Provide the (X, Y) coordinate of the cell's center where the given text is located.  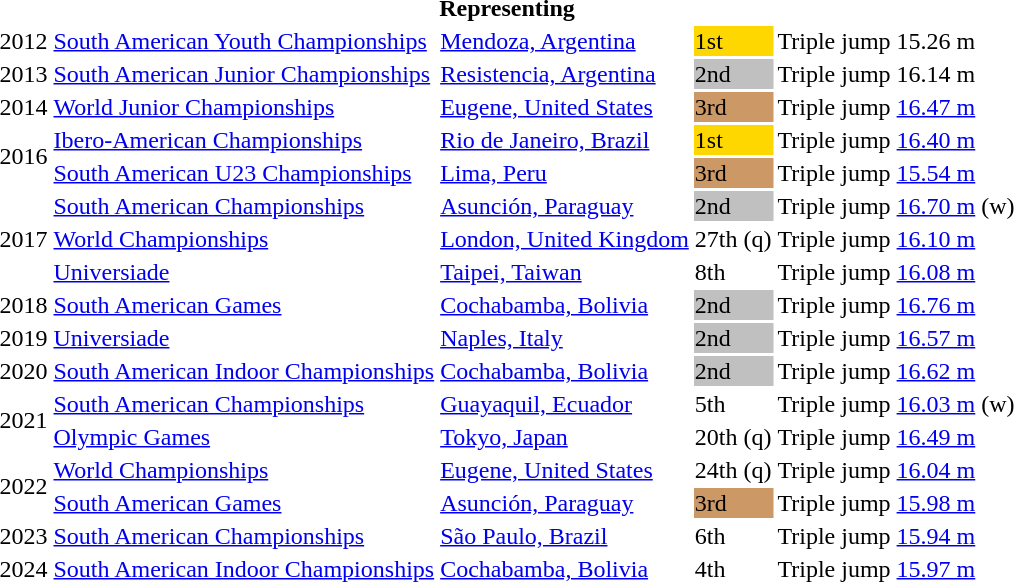
20th (q) (733, 437)
Ibero-American Championships (244, 140)
5th (733, 404)
Resistencia, Argentina (565, 74)
6th (733, 536)
8th (733, 272)
South American Junior Championships (244, 74)
São Paulo, Brazil (565, 536)
South American Indoor Championships (244, 371)
South American Youth Championships (244, 41)
Olympic Games (244, 437)
Lima, Peru (565, 173)
South American U23 Championships (244, 173)
Mendoza, Argentina (565, 41)
Tokyo, Japan (565, 437)
27th (q) (733, 239)
London, United Kingdom (565, 239)
Guayaquil, Ecuador (565, 404)
Taipei, Taiwan (565, 272)
World Junior Championships (244, 107)
Naples, Italy (565, 338)
24th (q) (733, 470)
Rio de Janeiro, Brazil (565, 140)
